From the cell containing the given text, extract its center point as (X, Y) coordinate. 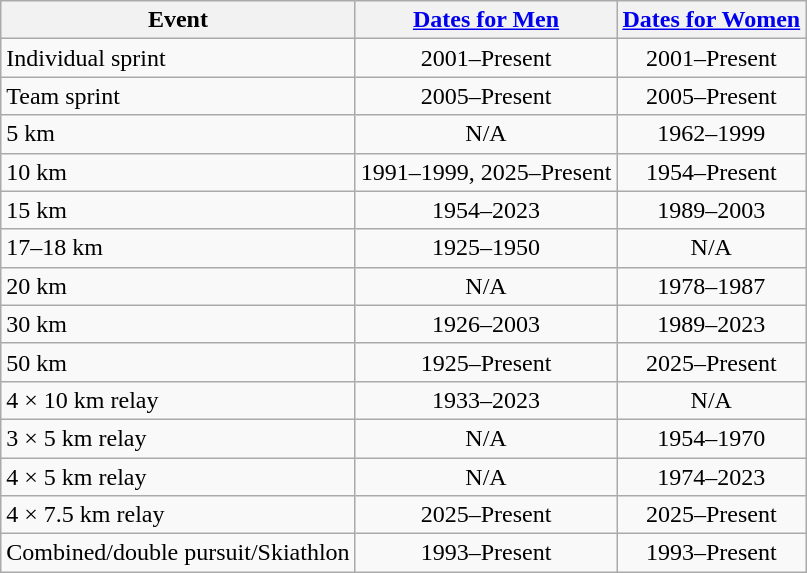
4 × 7.5 km relay (178, 515)
1974–2023 (712, 477)
5 km (178, 134)
1954–1970 (712, 438)
50 km (178, 362)
1978–1987 (712, 286)
1962–1999 (712, 134)
1954–Present (712, 172)
1925–1950 (486, 248)
20 km (178, 286)
1925–Present (486, 362)
1954–2023 (486, 210)
1933–2023 (486, 400)
1926–2003 (486, 324)
15 km (178, 210)
30 km (178, 324)
4 × 10 km relay (178, 400)
Dates for Women (712, 20)
10 km (178, 172)
Dates for Men (486, 20)
3 × 5 km relay (178, 438)
Individual sprint (178, 58)
Combined/double pursuit/Skiathlon (178, 553)
4 × 5 km relay (178, 477)
1989–2003 (712, 210)
Team sprint (178, 96)
1991–1999, 2025–Present (486, 172)
17–18 km (178, 248)
1989–2023 (712, 324)
Event (178, 20)
